For the text-containing cell, return its midpoint in [x, y] coordinate format. 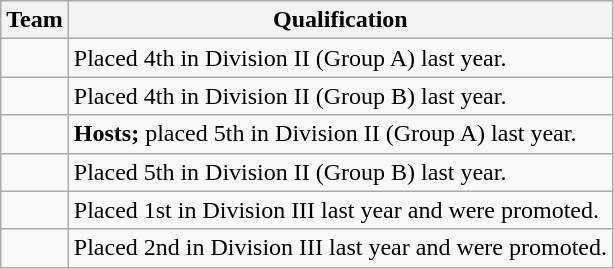
Placed 4th in Division II (Group B) last year. [340, 96]
Placed 4th in Division II (Group A) last year. [340, 58]
Team [35, 20]
Placed 5th in Division II (Group B) last year. [340, 172]
Qualification [340, 20]
Placed 1st in Division III last year and were promoted. [340, 210]
Hosts; placed 5th in Division II (Group A) last year. [340, 134]
Placed 2nd in Division III last year and were promoted. [340, 248]
